Extract the [X, Y] coordinate from the center of the cell holding the provided text.  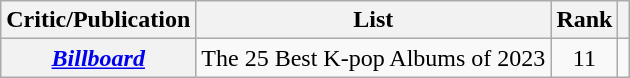
The 25 Best K-pop Albums of 2023 [374, 58]
List [374, 20]
Critic/Publication [98, 20]
Rank [584, 20]
Billboard [98, 58]
11 [584, 58]
